Return the [x, y] coordinate for the center point of the cell that contains the specified text.  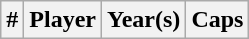
Player [63, 20]
Caps [218, 20]
Year(s) [144, 20]
# [12, 20]
